Identify which cell holds the provided text, then report its (X, Y) central coordinate. 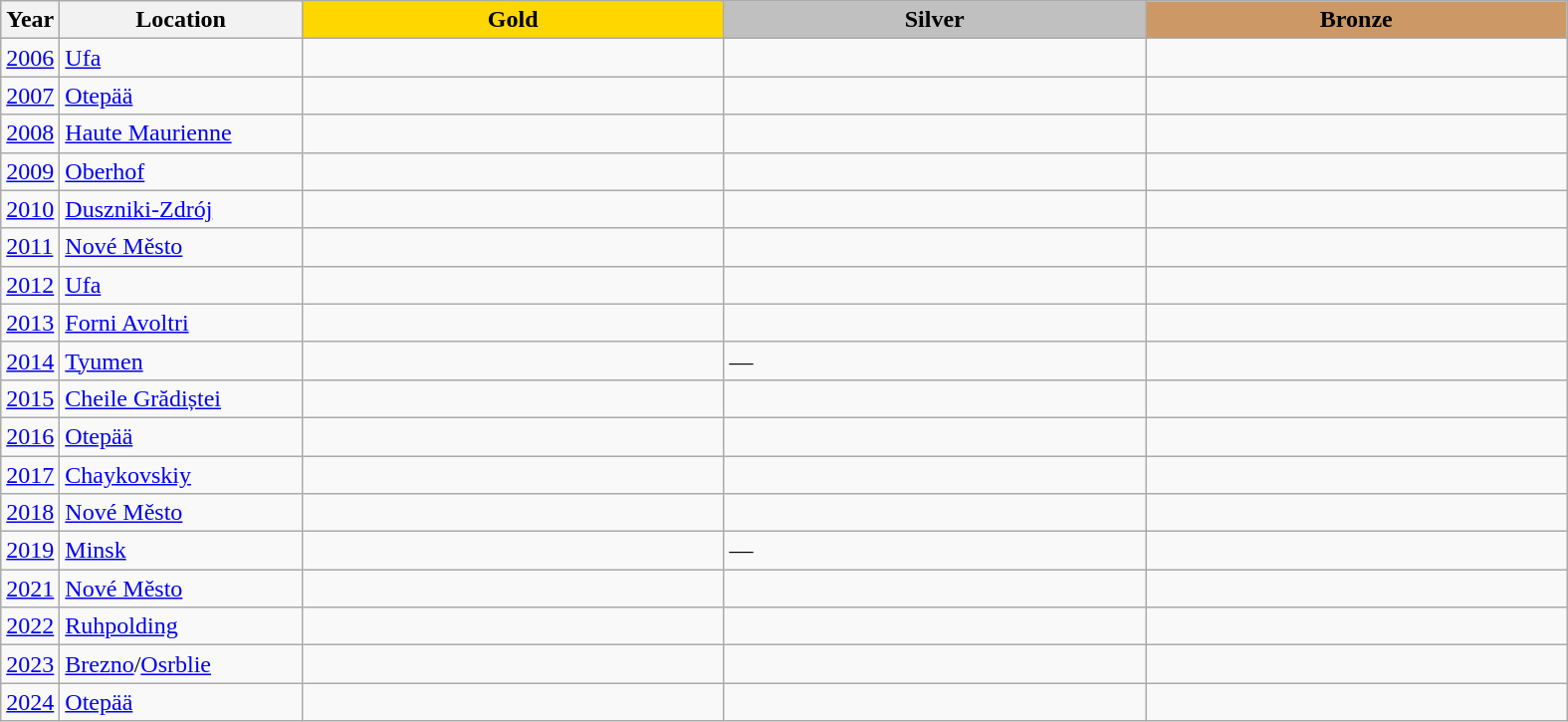
2024 (30, 702)
Ruhpolding (181, 626)
2022 (30, 626)
Location (181, 20)
2008 (30, 133)
2021 (30, 589)
2010 (30, 209)
Chaykovskiy (181, 475)
Year (30, 20)
2016 (30, 436)
2019 (30, 551)
Haute Maurienne (181, 133)
Silver (935, 20)
2011 (30, 247)
Oberhof (181, 171)
2013 (30, 323)
Duszniki-Zdrój (181, 209)
Brezno/Osrblie (181, 664)
Cheile Grădiștei (181, 398)
2017 (30, 475)
2009 (30, 171)
Minsk (181, 551)
2006 (30, 58)
2012 (30, 285)
Gold (513, 20)
Forni Avoltri (181, 323)
Tyumen (181, 361)
Bronze (1356, 20)
2023 (30, 664)
2007 (30, 96)
2018 (30, 513)
2015 (30, 398)
2014 (30, 361)
